Find where the given text appears and provide that cell's center as [x, y] coordinate. 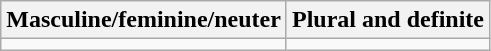
Plural and definite [388, 20]
Masculine/feminine/neuter [144, 20]
